Return the [x, y] coordinate for the center point of the cell that contains the specified text.  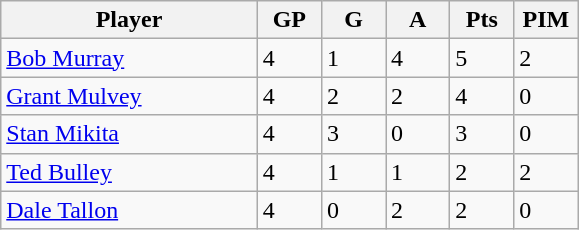
Bob Murray [130, 58]
A [418, 20]
GP [289, 20]
Player [130, 20]
PIM [546, 20]
Dale Tallon [130, 210]
Pts [482, 20]
Grant Mulvey [130, 96]
5 [482, 58]
Ted Bulley [130, 172]
G [353, 20]
Stan Mikita [130, 134]
